Capture the cell that displays the provided text and extract its [x, y] central coordinate. 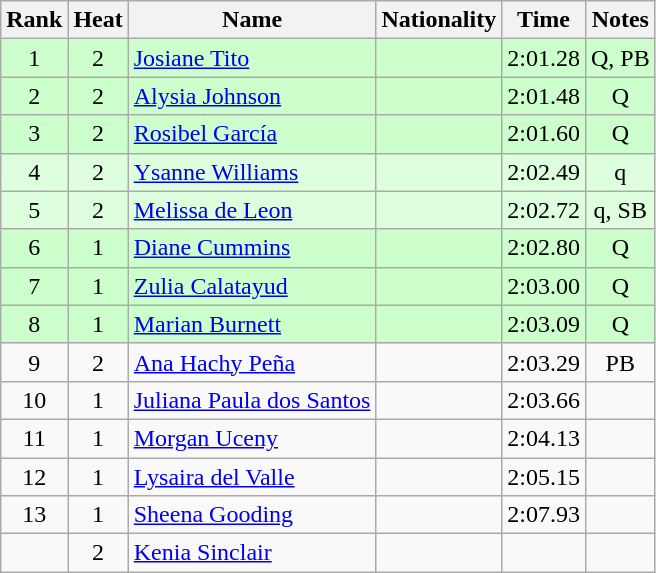
3 [34, 134]
2:02.49 [544, 172]
4 [34, 172]
2:03.00 [544, 286]
11 [34, 438]
6 [34, 248]
2:01.48 [544, 96]
Morgan Uceny [252, 438]
Ana Hachy Peña [252, 362]
Nationality [439, 20]
Juliana Paula dos Santos [252, 400]
2:01.60 [544, 134]
13 [34, 515]
Lysaira del Valle [252, 477]
q, SB [620, 210]
2:02.72 [544, 210]
Marian Burnett [252, 324]
12 [34, 477]
Josiane Tito [252, 58]
10 [34, 400]
2:03.29 [544, 362]
Rosibel García [252, 134]
2:02.80 [544, 248]
Zulia Calatayud [252, 286]
2:03.09 [544, 324]
9 [34, 362]
5 [34, 210]
2:05.15 [544, 477]
Melissa de Leon [252, 210]
7 [34, 286]
Time [544, 20]
8 [34, 324]
Notes [620, 20]
2:04.13 [544, 438]
Sheena Gooding [252, 515]
q [620, 172]
Heat [98, 20]
Rank [34, 20]
Ysanne Williams [252, 172]
2:07.93 [544, 515]
2:03.66 [544, 400]
Kenia Sinclair [252, 553]
Diane Cummins [252, 248]
Name [252, 20]
Alysia Johnson [252, 96]
Q, PB [620, 58]
PB [620, 362]
2:01.28 [544, 58]
